From the cell containing the given text, extract its center point as [x, y] coordinate. 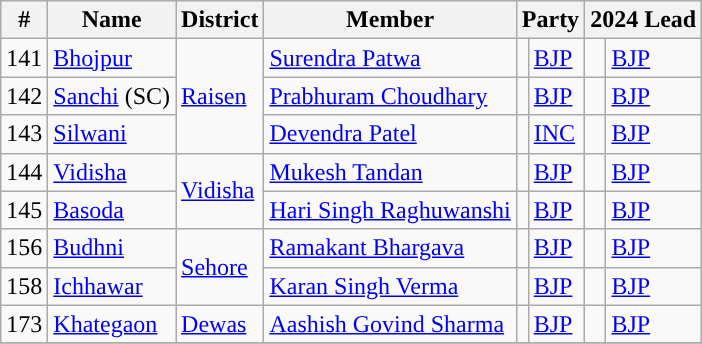
Karan Singh Verma [390, 286]
Party [550, 20]
Prabhuram Choudhary [390, 96]
Aashish Govind Sharma [390, 324]
Name [112, 20]
Sehore [220, 267]
145 [24, 210]
Budhni [112, 248]
141 [24, 58]
Devendra Patel [390, 134]
Silwani [112, 134]
Ramakant Bhargava [390, 248]
143 [24, 134]
173 [24, 324]
Basoda [112, 210]
144 [24, 172]
Dewas [220, 324]
142 [24, 96]
District [220, 20]
Raisen [220, 96]
Member [390, 20]
INC [556, 134]
Mukesh Tandan [390, 172]
Khategaon [112, 324]
158 [24, 286]
Hari Singh Raghuwanshi [390, 210]
Surendra Patwa [390, 58]
156 [24, 248]
Sanchi (SC) [112, 96]
2024 Lead [644, 20]
Ichhawar [112, 286]
Bhojpur [112, 58]
# [24, 20]
